Identify which cell holds the provided text, then report its [x, y] central coordinate. 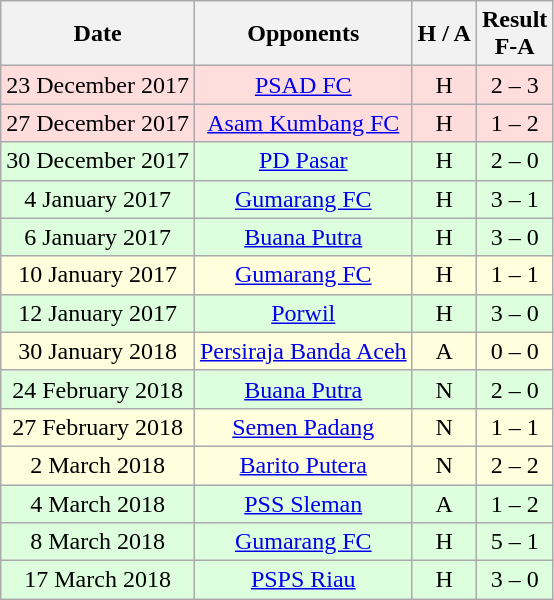
Persiraja Banda Aceh [303, 351]
PSS Sleman [303, 503]
2 – 2 [514, 465]
30 December 2017 [98, 161]
Porwil [303, 313]
H / A [444, 34]
PSPS Riau [303, 580]
3 – 1 [514, 199]
4 March 2018 [98, 503]
4 January 2017 [98, 199]
2 March 2018 [98, 465]
Semen Padang [303, 427]
27 December 2017 [98, 123]
Asam Kumbang FC [303, 123]
12 January 2017 [98, 313]
ResultF-A [514, 34]
17 March 2018 [98, 580]
27 February 2018 [98, 427]
30 January 2018 [98, 351]
10 January 2017 [98, 275]
0 – 0 [514, 351]
23 December 2017 [98, 85]
2 – 3 [514, 85]
PD Pasar [303, 161]
PSAD FC [303, 85]
24 February 2018 [98, 389]
6 January 2017 [98, 237]
5 – 1 [514, 542]
Date [98, 34]
8 March 2018 [98, 542]
Opponents [303, 34]
Barito Putera [303, 465]
